Pinpoint the cell where the given text exists, returning its [X, Y] midpoint coordinate. 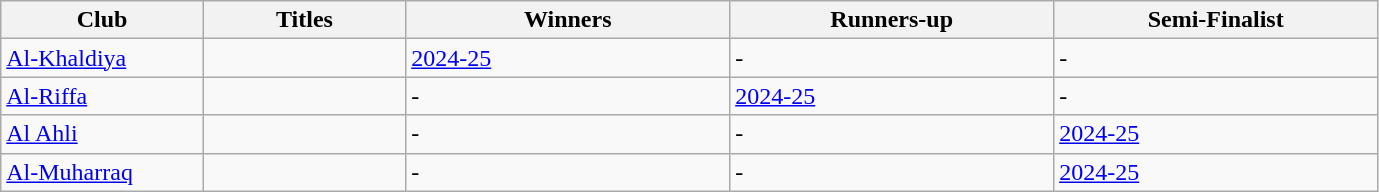
Runners-up [892, 20]
Winners [568, 20]
Semi-Finalist [1216, 20]
Titles [304, 20]
Al-Muharraq [102, 172]
Club [102, 20]
Al-Khaldiya [102, 58]
Al-Riffa [102, 96]
Al Ahli [102, 134]
